Find where the given text appears and provide that cell's center as [x, y] coordinate. 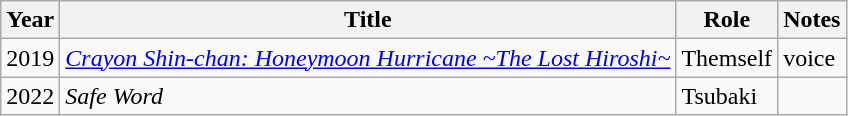
2022 [30, 96]
Notes [812, 20]
2019 [30, 58]
Themself [727, 58]
Role [727, 20]
voice [812, 58]
Title [368, 20]
Tsubaki [727, 96]
Crayon Shin-chan: Honeymoon Hurricane ~The Lost Hiroshi~ [368, 58]
Safe Word [368, 96]
Year [30, 20]
